Extract the (X, Y) coordinate from the center of the cell holding the provided text.  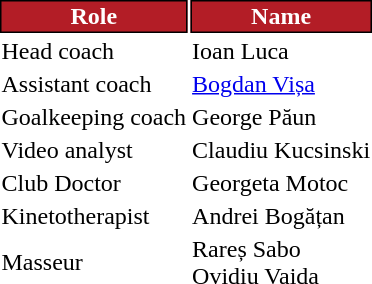
Assistant coach (94, 84)
Kinetotherapist (94, 216)
Goalkeeping coach (94, 117)
Georgeta Motoc (282, 183)
Andrei Bogățan (282, 216)
Head coach (94, 51)
Name (282, 16)
Club Doctor (94, 183)
Role (94, 16)
Claudiu Kucsinski (282, 150)
Ioan Luca (282, 51)
Bogdan Vișa (282, 84)
Video analyst (94, 150)
George Păun (282, 117)
